Find where the given text appears and provide that cell's center as [X, Y] coordinate. 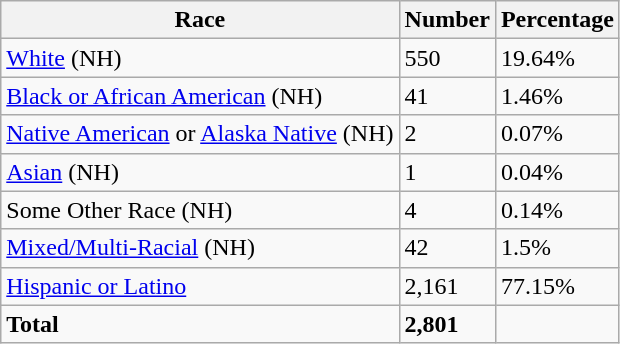
Percentage [557, 20]
Hispanic or Latino [200, 286]
Some Other Race (NH) [200, 210]
2,161 [447, 286]
0.04% [557, 172]
1.46% [557, 96]
19.64% [557, 58]
1 [447, 172]
Number [447, 20]
0.07% [557, 134]
550 [447, 58]
1.5% [557, 248]
Total [200, 324]
0.14% [557, 210]
41 [447, 96]
Black or African American (NH) [200, 96]
42 [447, 248]
2,801 [447, 324]
White (NH) [200, 58]
Native American or Alaska Native (NH) [200, 134]
2 [447, 134]
4 [447, 210]
Mixed/Multi-Racial (NH) [200, 248]
Race [200, 20]
Asian (NH) [200, 172]
77.15% [557, 286]
